Capture the cell that displays the provided text and extract its [X, Y] central coordinate. 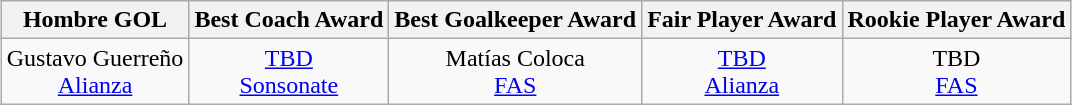
Matías ColocaFAS [516, 72]
TBDAlianza [742, 72]
Best Coach Award [289, 20]
TBDSonsonate [289, 72]
Rookie Player Award [956, 20]
Gustavo GuerreñoAlianza [95, 72]
Hombre GOL [95, 20]
TBDFAS [956, 72]
Fair Player Award [742, 20]
Best Goalkeeper Award [516, 20]
